Output the [X, Y] coordinate of the center of the cell containing the given text.  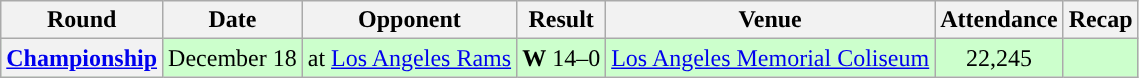
December 18 [233, 58]
Championship [82, 58]
W 14–0 [562, 58]
Recap [1100, 20]
Opponent [409, 20]
Date [233, 20]
Los Angeles Memorial Coliseum [770, 58]
Venue [770, 20]
22,245 [999, 58]
Attendance [999, 20]
at Los Angeles Rams [409, 58]
Result [562, 20]
Round [82, 20]
